Capture the cell that displays the provided text and extract its [X, Y] central coordinate. 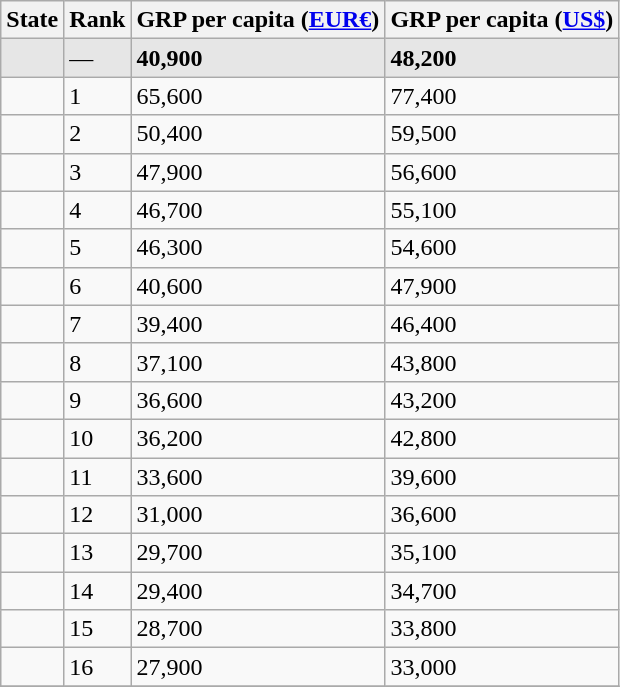
Rank [98, 20]
36,200 [258, 438]
40,600 [258, 286]
8 [98, 362]
40,900 [258, 58]
56,600 [502, 172]
13 [98, 553]
GRP per capita (US$) [502, 20]
54,600 [502, 248]
50,400 [258, 134]
46,300 [258, 248]
7 [98, 324]
5 [98, 248]
34,700 [502, 591]
35,100 [502, 553]
2 [98, 134]
55,100 [502, 210]
33,000 [502, 667]
9 [98, 400]
4 [98, 210]
16 [98, 667]
1 [98, 96]
31,000 [258, 515]
46,700 [258, 210]
15 [98, 629]
46,400 [502, 324]
43,200 [502, 400]
12 [98, 515]
33,600 [258, 477]
29,700 [258, 553]
43,800 [502, 362]
— [98, 58]
10 [98, 438]
33,800 [502, 629]
65,600 [258, 96]
27,900 [258, 667]
37,100 [258, 362]
48,200 [502, 58]
77,400 [502, 96]
29,400 [258, 591]
42,800 [502, 438]
59,500 [502, 134]
State [32, 20]
11 [98, 477]
14 [98, 591]
28,700 [258, 629]
39,400 [258, 324]
39,600 [502, 477]
3 [98, 172]
6 [98, 286]
GRP per capita (EUR€) [258, 20]
